Search for the cell housing the specified text and yield its (x, y) center coordinate. 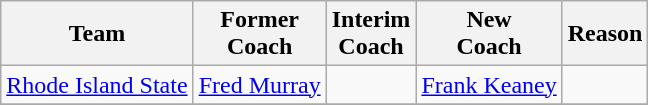
Reason (605, 34)
Fred Murray (260, 85)
Frank Keaney (489, 85)
Rhode Island State (97, 85)
NewCoach (489, 34)
InterimCoach (371, 34)
FormerCoach (260, 34)
Team (97, 34)
